Output the (x, y) coordinate of the center of the cell containing the given text.  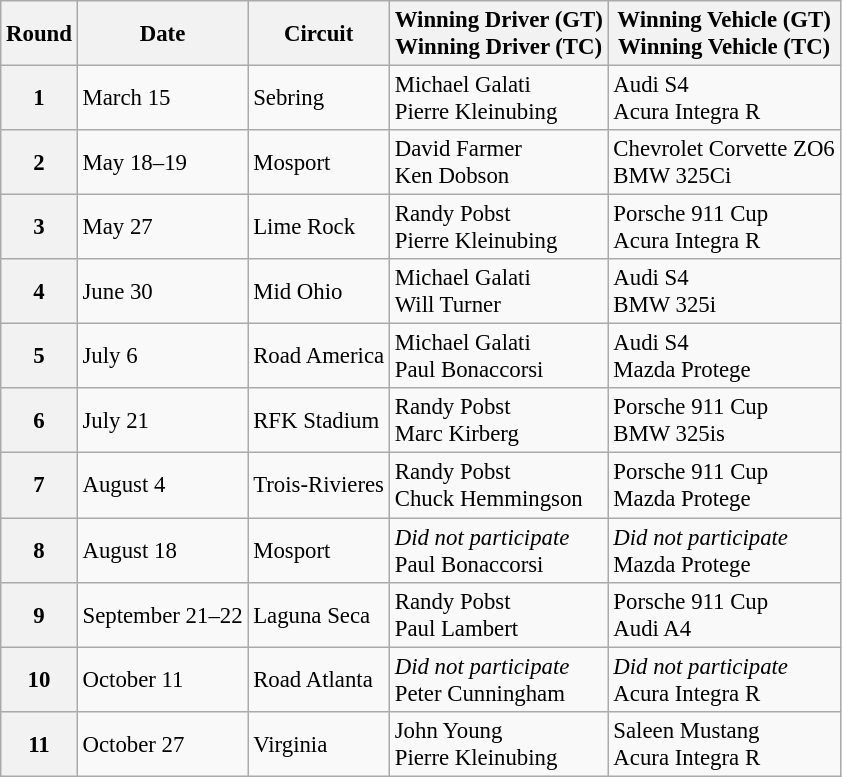
Porsche 911 CupMazda Protege (724, 486)
September 21–22 (162, 614)
Circuit (319, 34)
Audi S4BMW 325i (724, 292)
Road America (319, 356)
August 4 (162, 486)
October 27 (162, 744)
Audi S4Acura Integra R (724, 98)
Michael GalatiPierre Kleinubing (498, 98)
4 (39, 292)
Did not participatePeter Cunningham (498, 680)
Date (162, 34)
Randy PobstPierre Kleinubing (498, 228)
July 21 (162, 420)
Randy PobstMarc Kirberg (498, 420)
Sebring (319, 98)
Randy PobstChuck Hemmingson (498, 486)
May 27 (162, 228)
August 18 (162, 550)
3 (39, 228)
Did not participateAcura Integra R (724, 680)
10 (39, 680)
Mid Ohio (319, 292)
9 (39, 614)
1 (39, 98)
7 (39, 486)
March 15 (162, 98)
May 18–19 (162, 162)
Chevrolet Corvette ZO6BMW 325Ci (724, 162)
Virginia (319, 744)
Road Atlanta (319, 680)
Randy PobstPaul Lambert (498, 614)
Laguna Seca (319, 614)
Round (39, 34)
RFK Stadium (319, 420)
John YoungPierre Kleinubing (498, 744)
Did not participatePaul Bonaccorsi (498, 550)
Audi S4Mazda Protege (724, 356)
Porsche 911 CupBMW 325is (724, 420)
8 (39, 550)
Did not participateMazda Protege (724, 550)
Porsche 911 CupAudi A4 (724, 614)
11 (39, 744)
July 6 (162, 356)
6 (39, 420)
Porsche 911 CupAcura Integra R (724, 228)
Trois-Rivieres (319, 486)
5 (39, 356)
Michael GalatiPaul Bonaccorsi (498, 356)
October 11 (162, 680)
Lime Rock (319, 228)
David FarmerKen Dobson (498, 162)
Winning Vehicle (GT)Winning Vehicle (TC) (724, 34)
June 30 (162, 292)
Saleen MustangAcura Integra R (724, 744)
2 (39, 162)
Michael Galati Will Turner (498, 292)
Winning Driver (GT)Winning Driver (TC) (498, 34)
